Extract the [X, Y] coordinate from the center of the cell holding the provided text.  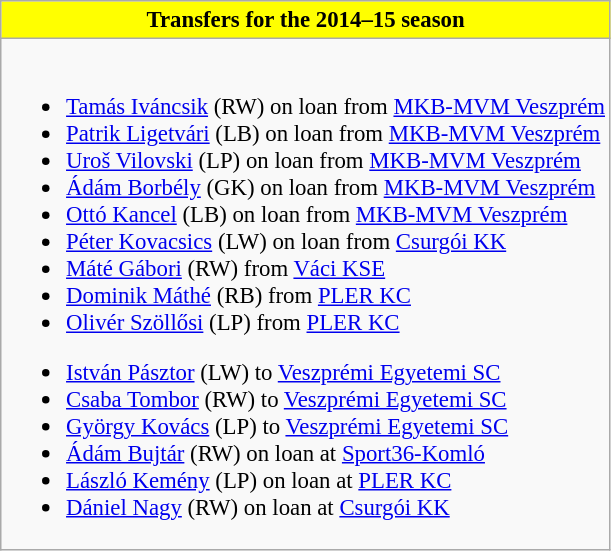
Transfers for the 2014–15 season [306, 20]
